Output the [X, Y] coordinate of the center of the cell containing the given text.  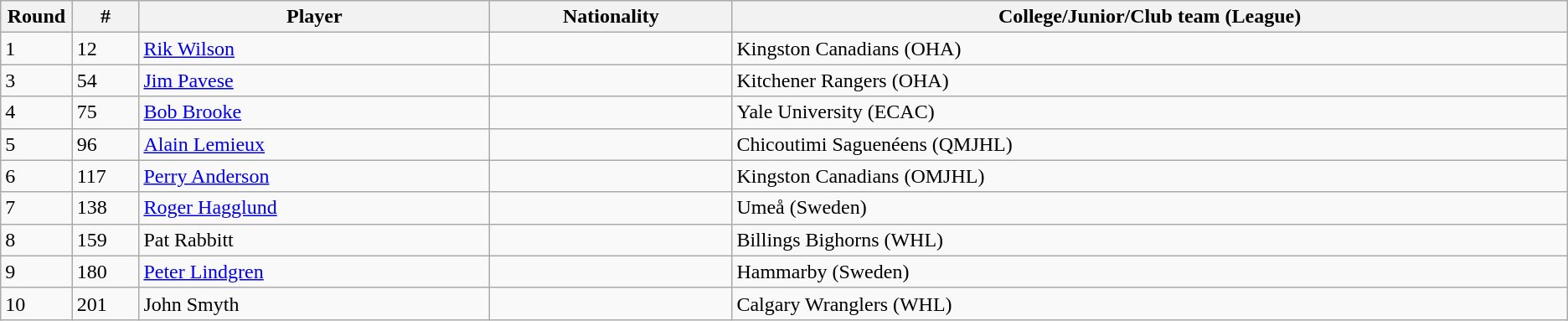
Billings Bighorns (WHL) [1149, 240]
Peter Lindgren [315, 272]
# [106, 17]
Kitchener Rangers (OHA) [1149, 80]
Round [37, 17]
Hammarby (Sweden) [1149, 272]
Yale University (ECAC) [1149, 112]
Perry Anderson [315, 176]
117 [106, 176]
Pat Rabbitt [315, 240]
6 [37, 176]
8 [37, 240]
Player [315, 17]
Rik Wilson [315, 49]
12 [106, 49]
4 [37, 112]
201 [106, 303]
180 [106, 272]
54 [106, 80]
Chicoutimi Saguenéens (QMJHL) [1149, 144]
7 [37, 208]
Bob Brooke [315, 112]
10 [37, 303]
Umeå (Sweden) [1149, 208]
Kingston Canadians (OHA) [1149, 49]
College/Junior/Club team (League) [1149, 17]
Roger Hagglund [315, 208]
Alain Lemieux [315, 144]
9 [37, 272]
Kingston Canadians (OMJHL) [1149, 176]
75 [106, 112]
Nationality [611, 17]
Calgary Wranglers (WHL) [1149, 303]
Jim Pavese [315, 80]
1 [37, 49]
138 [106, 208]
5 [37, 144]
John Smyth [315, 303]
96 [106, 144]
3 [37, 80]
159 [106, 240]
